Return the (X, Y) coordinate for the center point of the cell that contains the specified text.  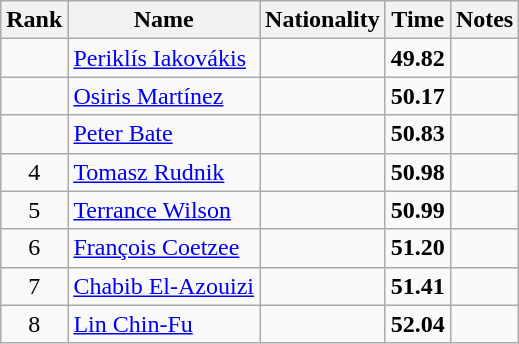
François Coetzee (164, 248)
51.41 (418, 286)
Nationality (323, 20)
50.17 (418, 96)
Time (418, 20)
50.98 (418, 172)
50.99 (418, 210)
Tomasz Rudnik (164, 172)
Rank (34, 20)
Peter Bate (164, 134)
Notes (484, 20)
6 (34, 248)
49.82 (418, 58)
50.83 (418, 134)
52.04 (418, 324)
7 (34, 286)
51.20 (418, 248)
Osiris Martínez (164, 96)
Lin Chin-Fu (164, 324)
Periklís Iakovákis (164, 58)
5 (34, 210)
Terrance Wilson (164, 210)
Name (164, 20)
Chabib El-Azouizi (164, 286)
8 (34, 324)
4 (34, 172)
